Search for the cell housing the specified text and yield its (x, y) center coordinate. 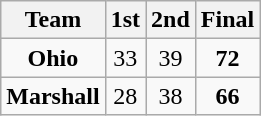
38 (171, 96)
2nd (171, 20)
66 (227, 96)
1st (125, 20)
Final (227, 20)
Marshall (53, 96)
28 (125, 96)
33 (125, 58)
Ohio (53, 58)
72 (227, 58)
Team (53, 20)
39 (171, 58)
